For the text-containing cell, return its midpoint in (X, Y) coordinate format. 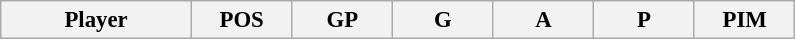
P (644, 20)
G (444, 20)
A (544, 20)
PIM (744, 20)
POS (242, 20)
GP (342, 20)
Player (96, 20)
